Return the (x, y) coordinate for the center point of the cell that contains the specified text.  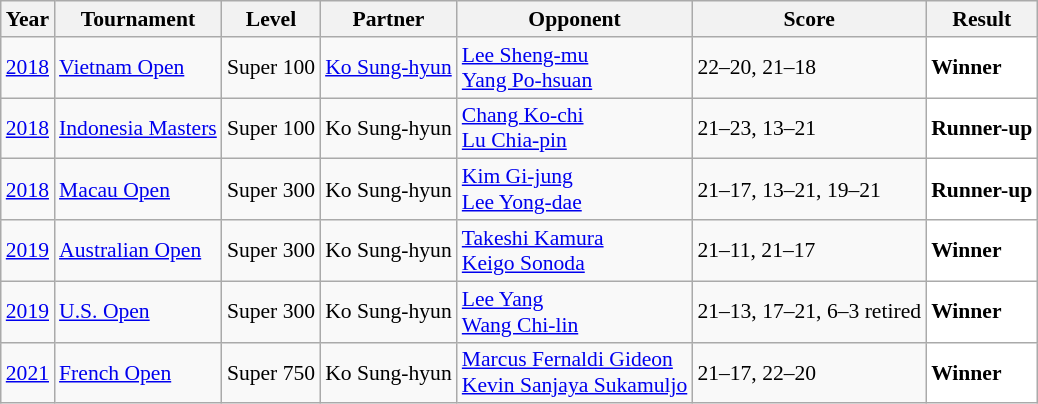
2021 (28, 372)
Australian Open (138, 250)
Opponent (575, 19)
21–11, 21–17 (809, 250)
Year (28, 19)
Score (809, 19)
Chang Ko-chi Lu Chia-pin (575, 128)
22–20, 21–18 (809, 68)
Indonesia Masters (138, 128)
Lee Sheng-mu Yang Po-hsuan (575, 68)
21–17, 22–20 (809, 372)
21–17, 13–21, 19–21 (809, 190)
Level (271, 19)
Takeshi Kamura Keigo Sonoda (575, 250)
21–13, 17–21, 6–3 retired (809, 312)
Kim Gi-jung Lee Yong-dae (575, 190)
U.S. Open (138, 312)
Lee Yang Wang Chi-lin (575, 312)
Macau Open (138, 190)
Result (982, 19)
Super 750 (271, 372)
French Open (138, 372)
Marcus Fernaldi Gideon Kevin Sanjaya Sukamuljo (575, 372)
Partner (388, 19)
Tournament (138, 19)
Vietnam Open (138, 68)
21–23, 13–21 (809, 128)
